Extract the [X, Y] coordinate from the center of the cell holding the provided text.  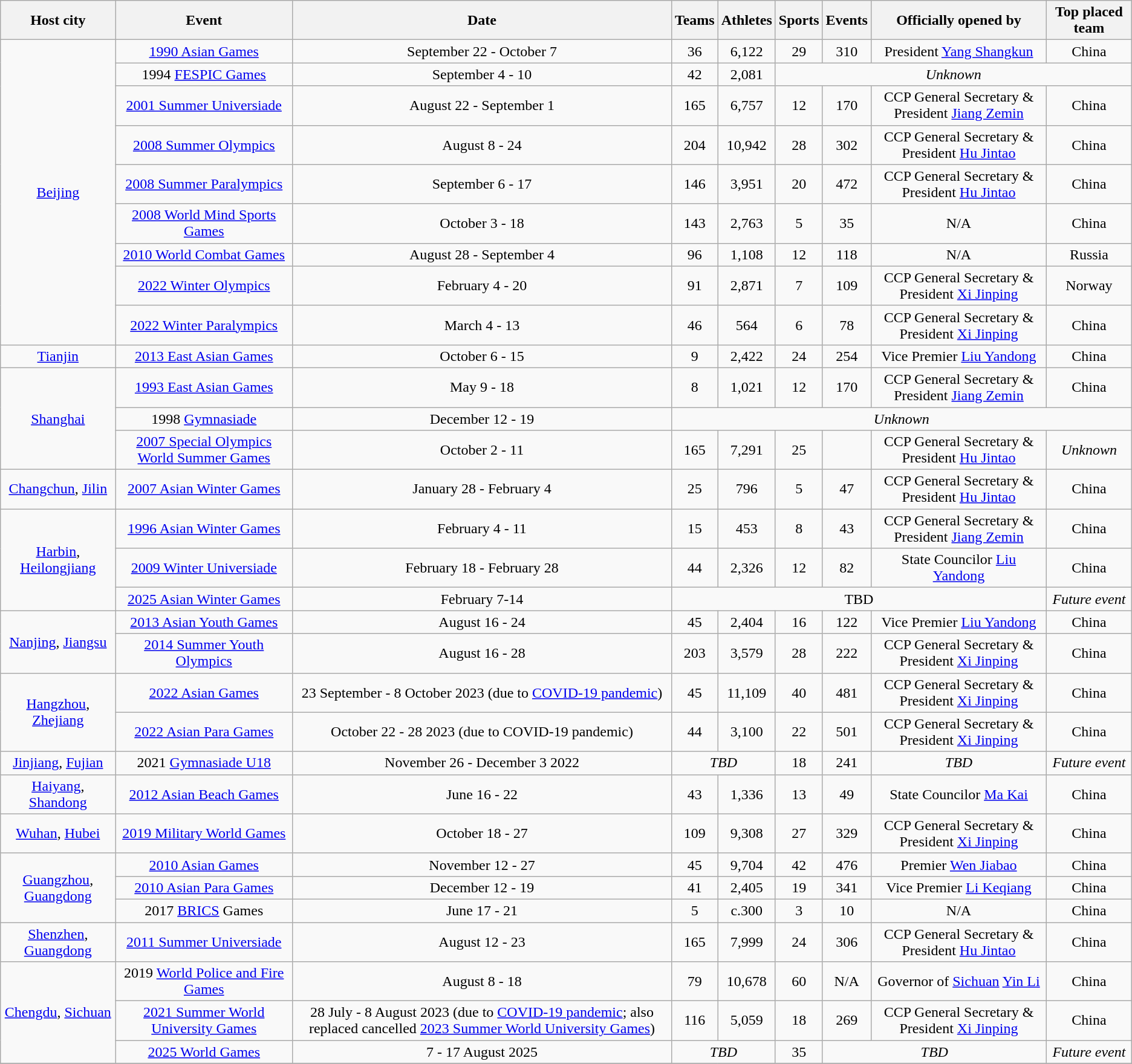
203 [694, 653]
2022 Asian Games [204, 693]
August 16 - 28 [483, 653]
2025 World Games [204, 1052]
7,999 [746, 942]
13 [799, 794]
2,404 [746, 622]
2017 BRICS Games [204, 910]
Date [483, 21]
302 [847, 145]
122 [847, 622]
501 [847, 731]
269 [847, 1020]
Events [847, 21]
3,579 [746, 653]
9,308 [746, 833]
3,100 [746, 731]
3,951 [746, 184]
1,336 [746, 794]
10,942 [746, 145]
Teams [694, 21]
78 [847, 325]
October 18 - 27 [483, 833]
Wuhan, Hubei [58, 833]
2019 Military World Games [204, 833]
August 12 - 23 [483, 942]
6 [799, 325]
20 [799, 184]
November 26 - December 3 2022 [483, 763]
Shanghai [58, 418]
2007 Asian Winter Games [204, 490]
Russia [1090, 255]
2022 Asian Para Games [204, 731]
Shenzhen, Guangdong [58, 942]
796 [746, 490]
Sports [799, 21]
5,059 [746, 1020]
7,291 [746, 450]
329 [847, 833]
28 July - 8 August 2023 (due to COVID-19 pandemic; also replaced cancelled 2023 Summer World University Games) [483, 1020]
August 22 - September 1 [483, 105]
2012 Asian Beach Games [204, 794]
2,326 [746, 568]
Nanjing, Jiangsu [58, 642]
September 6 - 17 [483, 184]
Top placed team [1090, 21]
481 [847, 693]
204 [694, 145]
August 8 - 24 [483, 145]
2,422 [746, 356]
Event [204, 21]
143 [694, 224]
341 [847, 887]
222 [847, 653]
46 [694, 325]
Officially opened by [958, 21]
2,763 [746, 224]
2021 Gymnasiade U18 [204, 763]
2022 Winter Olympics [204, 285]
472 [847, 184]
c.300 [746, 910]
1994 FESPIC Games [204, 74]
9 [694, 356]
February 4 - 11 [483, 528]
2,871 [746, 285]
February 4 - 20 [483, 285]
49 [847, 794]
11,109 [746, 693]
Hangzhou, Zhejiang [58, 712]
60 [799, 982]
Changchun, Jilin [58, 490]
2009 Winter Universiade [204, 568]
254 [847, 356]
Haiyang, Shandong [58, 794]
2013 East Asian Games [204, 356]
9,704 [746, 864]
40 [799, 693]
2007 Special Olympics World Summer Games [204, 450]
2022 Winter Paralympics [204, 325]
3 [799, 910]
2019 World Police and Fire Games [204, 982]
23 September - 8 October 2023 (due to COVID-19 pandemic) [483, 693]
15 [694, 528]
October 3 - 18 [483, 224]
President Yang Shangkun [958, 51]
453 [746, 528]
27 [799, 833]
96 [694, 255]
2,405 [746, 887]
16 [799, 622]
Beijing [58, 192]
1996 Asian Winter Games [204, 528]
2011 Summer Universiade [204, 942]
564 [746, 325]
2008 World Mind Sports Games [204, 224]
2021 Summer World University Games [204, 1020]
Harbin, Heilongjiang [58, 560]
2008 Summer Olympics [204, 145]
August 8 - 18 [483, 982]
1990 Asian Games [204, 51]
2008 Summer Paralympics [204, 184]
29 [799, 51]
June 17 - 21 [483, 910]
1,021 [746, 387]
2014 Summer Youth Olympics [204, 653]
116 [694, 1020]
October 6 - 15 [483, 356]
Governor of Sichuan Yin Li [958, 982]
State Councilor Ma Kai [958, 794]
79 [694, 982]
Vice Premier Li Keqiang [958, 887]
2,081 [746, 74]
May 9 - 18 [483, 387]
Host city [58, 21]
1993 East Asian Games [204, 387]
1,108 [746, 255]
19 [799, 887]
Athletes [746, 21]
2010 Asian Games [204, 864]
241 [847, 763]
10 [847, 910]
August 28 - September 4 [483, 255]
Jinjiang, Fujian [58, 763]
Guangzhou, Guangdong [58, 887]
January 28 - February 4 [483, 490]
October 2 - 11 [483, 450]
7 - 17 August 2025 [483, 1052]
October 22 - 28 2023 (due to COVID-19 pandemic) [483, 731]
7 [799, 285]
State Councilor Liu Yandong [958, 568]
September 4 - 10 [483, 74]
2001 Summer Universiade [204, 105]
306 [847, 942]
February 7-14 [483, 599]
Chengdu, Sichuan [58, 1013]
March 4 - 13 [483, 325]
91 [694, 285]
Tianjin [58, 356]
118 [847, 255]
6,757 [746, 105]
146 [694, 184]
2010 Asian Para Games [204, 887]
Norway [1090, 285]
22 [799, 731]
82 [847, 568]
2025 Asian Winter Games [204, 599]
June 16 - 22 [483, 794]
1998 Gymnasiade [204, 419]
36 [694, 51]
September 22 - October 7 [483, 51]
310 [847, 51]
10,678 [746, 982]
2013 Asian Youth Games [204, 622]
2010 World Combat Games [204, 255]
February 18 - February 28 [483, 568]
47 [847, 490]
41 [694, 887]
Premier Wen Jiabao [958, 864]
November 12 - 27 [483, 864]
August 16 - 24 [483, 622]
6,122 [746, 51]
476 [847, 864]
